Extract the (X, Y) coordinate from the center of the cell holding the provided text.  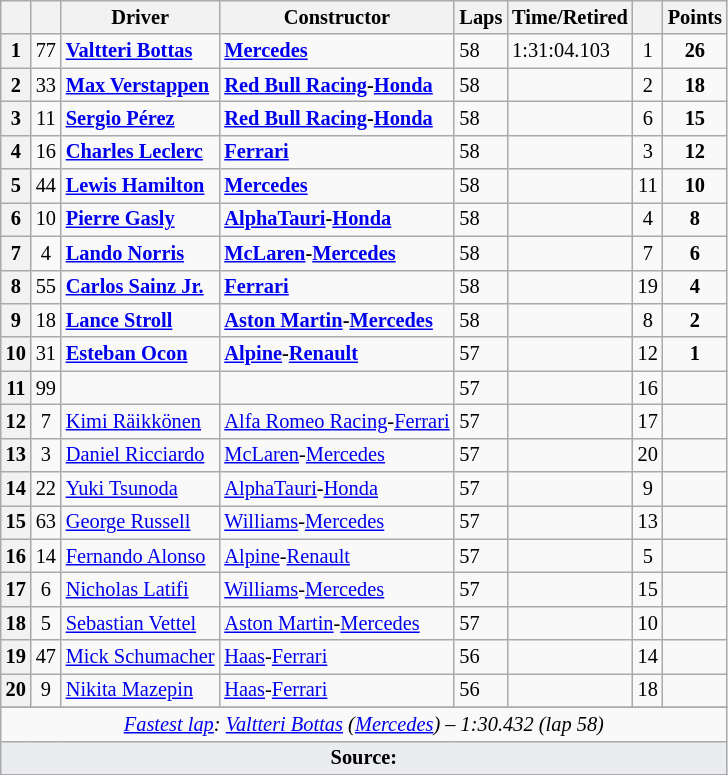
Pierre Gasly (140, 219)
1:31:04.103 (570, 51)
Time/Retired (570, 17)
33 (46, 85)
Lance Stroll (140, 320)
Laps (480, 17)
Yuki Tsunoda (140, 489)
Valtteri Bottas (140, 51)
26 (695, 51)
Mick Schumacher (140, 657)
77 (46, 51)
Alfa Romeo Racing-Ferrari (336, 421)
Lando Norris (140, 253)
Fastest lap: Valtteri Bottas (Mercedes) – 1:30.432 (lap 58) (364, 724)
Sebastian Vettel (140, 623)
Nicholas Latifi (140, 589)
Points (695, 17)
22 (46, 489)
63 (46, 522)
Fernando Alonso (140, 556)
Sergio Pérez (140, 118)
31 (46, 354)
Driver (140, 17)
Nikita Mazepin (140, 690)
Charles Leclerc (140, 152)
George Russell (140, 522)
Constructor (336, 17)
44 (46, 186)
Daniel Ricciardo (140, 455)
Esteban Ocon (140, 354)
47 (46, 657)
Lewis Hamilton (140, 186)
Source: (364, 758)
Carlos Sainz Jr. (140, 287)
Kimi Räikkönen (140, 421)
55 (46, 287)
Max Verstappen (140, 85)
99 (46, 388)
